Return the (x, y) coordinate for the center point of the cell that contains the specified text.  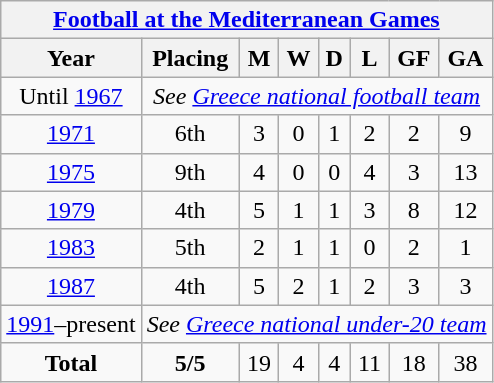
Until 1967 (71, 96)
1971 (71, 134)
12 (466, 210)
11 (370, 362)
8 (414, 210)
5/5 (190, 362)
1975 (71, 172)
1983 (71, 248)
Placing (190, 58)
9th (190, 172)
1987 (71, 286)
1991–present (71, 324)
W (299, 58)
18 (414, 362)
Football at the Mediterranean Games (246, 20)
See Greece national under-20 team (316, 324)
GA (466, 58)
13 (466, 172)
9 (466, 134)
Total (71, 362)
6th (190, 134)
19 (259, 362)
Year (71, 58)
5th (190, 248)
1979 (71, 210)
D (334, 58)
GF (414, 58)
See Greece national football team (316, 96)
38 (466, 362)
L (370, 58)
M (259, 58)
